Output the [x, y] coordinate of the center of the cell containing the given text.  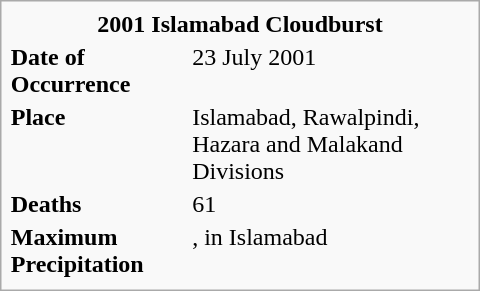
Place [98, 144]
2001 Islamabad Cloudburst [240, 24]
Islamabad, Rawalpindi, Hazara and Malakand Divisions [331, 144]
, in Islamabad [331, 250]
23 July 2001 [331, 70]
Maximum Precipitation [98, 250]
Date of Occurrence [98, 70]
61 [331, 204]
Deaths [98, 204]
